Output the (x, y) coordinate of the center of the cell containing the given text.  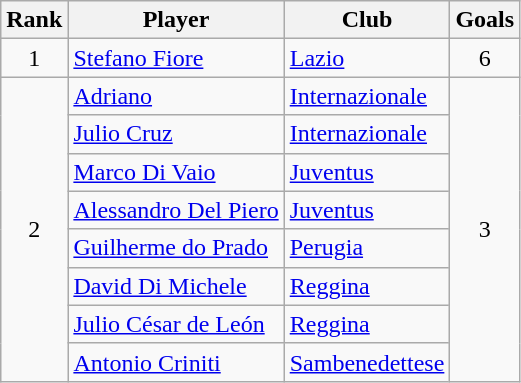
6 (485, 58)
1 (34, 58)
Julio Cruz (176, 134)
David Di Michele (176, 286)
2 (34, 229)
Stefano Fiore (176, 58)
Sambenedettese (367, 362)
Julio César de León (176, 324)
Perugia (367, 248)
Player (176, 20)
Adriano (176, 96)
Club (367, 20)
Alessandro Del Piero (176, 210)
3 (485, 229)
Guilherme do Prado (176, 248)
Lazio (367, 58)
Antonio Criniti (176, 362)
Goals (485, 20)
Rank (34, 20)
Marco Di Vaio (176, 172)
